Search for the cell housing the specified text and yield its [x, y] center coordinate. 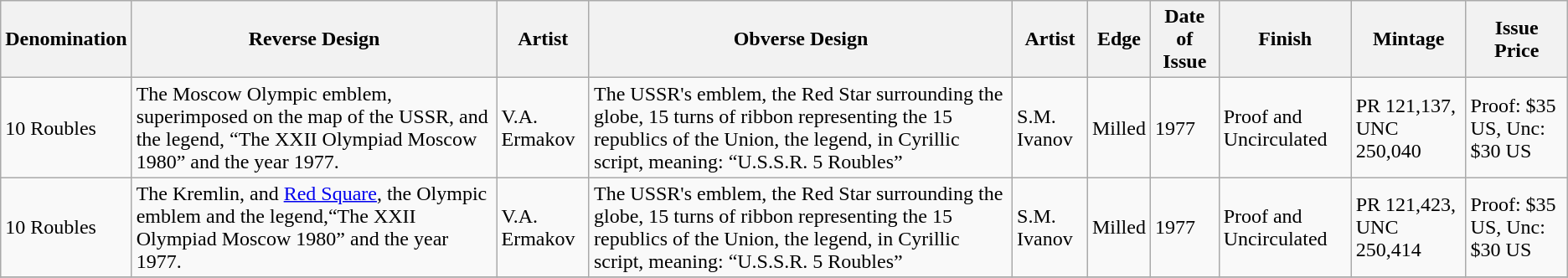
PR 121,423, UNC 250,414 [1409, 228]
Date of Issue [1184, 39]
Issue Price [1516, 39]
Denomination [66, 39]
Reverse Design [314, 39]
Obverse Design [801, 39]
Mintage [1409, 39]
PR 121,137, UNC 250,040 [1409, 127]
The Kremlin, and Red Square, the Olympic emblem and the legend,“The XXII Olympiad Moscow 1980” and the year 1977. [314, 228]
Edge [1119, 39]
Finish [1285, 39]
The Moscow Olympic emblem, superimposed on the map of the USSR, and the legend, “The XXII Olympiad Moscow 1980” and the year 1977. [314, 127]
